Detect which cell encompasses the target text, then output its [x, y] center coordinate. 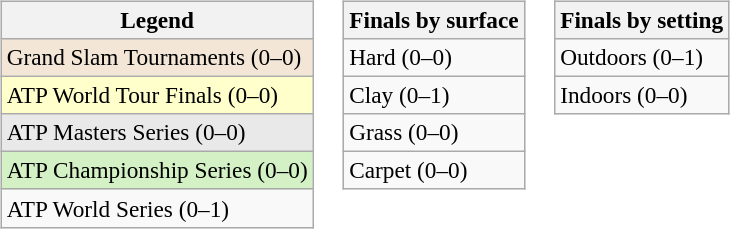
Grass (0–0) [434, 133]
Outdoors (0–1) [642, 57]
Legend [157, 20]
Indoors (0–0) [642, 95]
ATP Championship Series (0–0) [157, 171]
ATP Masters Series (0–0) [157, 133]
ATP World Tour Finals (0–0) [157, 95]
Grand Slam Tournaments (0–0) [157, 57]
Carpet (0–0) [434, 171]
Clay (0–1) [434, 95]
Finals by surface [434, 20]
Hard (0–0) [434, 57]
ATP World Series (0–1) [157, 208]
Finals by setting [642, 20]
